From the cell containing the given text, extract its center point as (X, Y) coordinate. 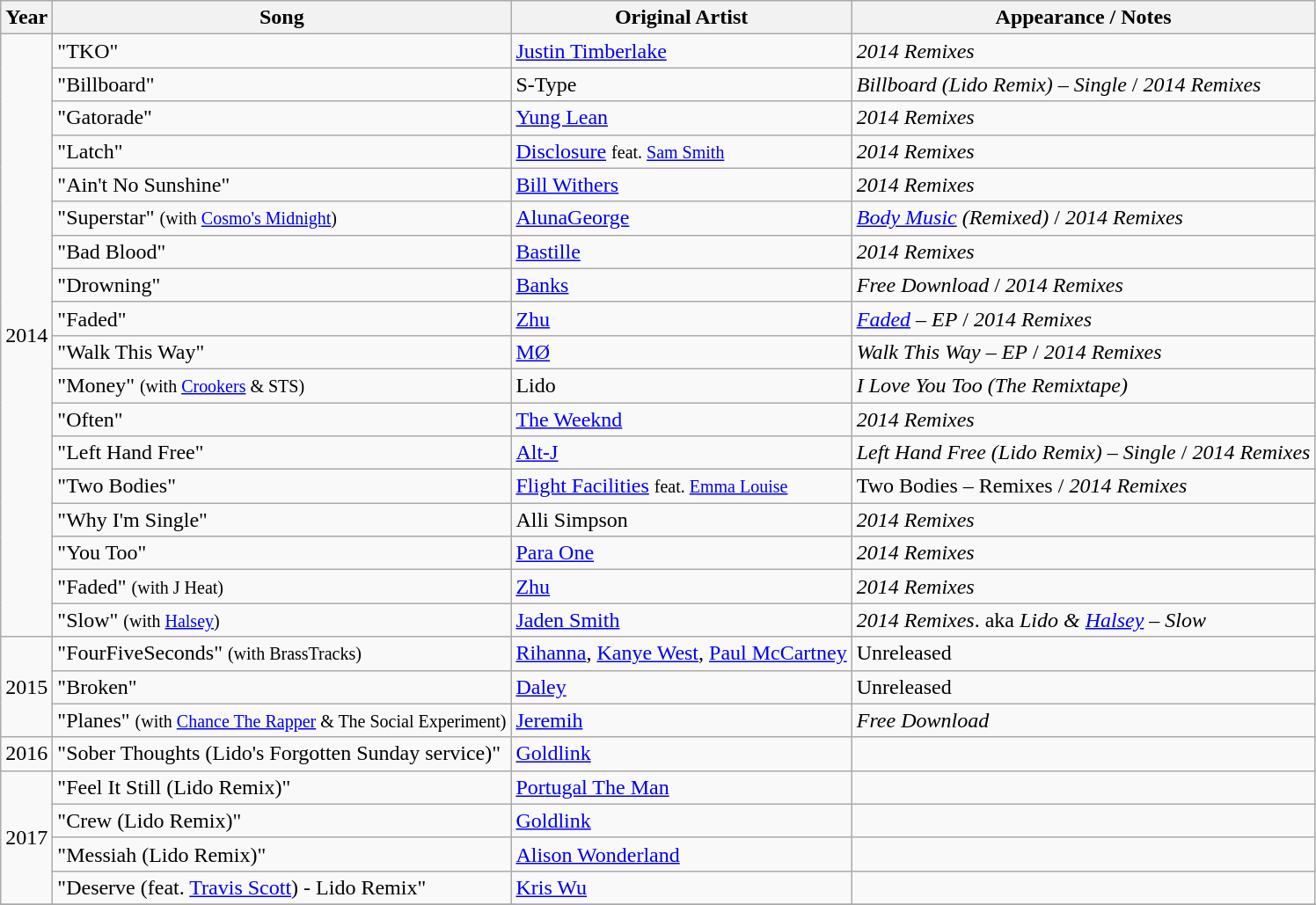
Left Hand Free (Lido Remix) – Single / 2014 Remixes (1084, 453)
2014 Remixes. aka Lido & Halsey – Slow (1084, 620)
Walk This Way – EP / 2014 Remixes (1084, 352)
Year (26, 18)
Bastille (681, 252)
Flight Facilities feat. Emma Louise (681, 486)
"Sober Thoughts (Lido's Forgotten Sunday service)" (281, 754)
"Often" (281, 420)
Daley (681, 687)
"FourFiveSeconds" (with BrassTracks) (281, 653)
MØ (681, 352)
2017 (26, 837)
"Superstar" (with Cosmo's Midnight) (281, 218)
Song (281, 18)
Jeremih (681, 720)
Alt-J (681, 453)
Faded – EP / 2014 Remixes (1084, 318)
2015 (26, 687)
"Crew (Lido Remix)" (281, 821)
"Messiah (Lido Remix)" (281, 854)
Rihanna, Kanye West, Paul McCartney (681, 653)
"Deserve (feat. Travis Scott) - Lido Remix" (281, 887)
I Love You Too (The Remixtape) (1084, 385)
2014 (26, 336)
Disclosure feat. Sam Smith (681, 151)
"Ain't No Sunshine" (281, 185)
"Faded" (with J Heat) (281, 587)
Alli Simpson (681, 520)
"Walk This Way" (281, 352)
Two Bodies – Remixes / 2014 Remixes (1084, 486)
"Money" (with Crookers & STS) (281, 385)
Free Download (1084, 720)
Jaden Smith (681, 620)
"Two Bodies" (281, 486)
2016 (26, 754)
Appearance / Notes (1084, 18)
Body Music (Remixed) / 2014 Remixes (1084, 218)
"Left Hand Free" (281, 453)
Lido (681, 385)
S-Type (681, 84)
Portugal The Man (681, 787)
Bill Withers (681, 185)
Original Artist (681, 18)
"TKO" (281, 51)
"Latch" (281, 151)
"Bad Blood" (281, 252)
"Feel It Still (Lido Remix)" (281, 787)
Kris Wu (681, 887)
AlunaGeorge (681, 218)
"Why I'm Single" (281, 520)
"You Too" (281, 553)
The Weeknd (681, 420)
Para One (681, 553)
"Planes" (with Chance The Rapper & The Social Experiment) (281, 720)
"Drowning" (281, 285)
Alison Wonderland (681, 854)
Free Download / 2014 Remixes (1084, 285)
Yung Lean (681, 118)
Billboard (Lido Remix) – Single / 2014 Remixes (1084, 84)
"Slow" (with Halsey) (281, 620)
"Broken" (281, 687)
"Billboard" (281, 84)
"Gatorade" (281, 118)
"Faded" (281, 318)
Justin Timberlake (681, 51)
Banks (681, 285)
